Provide the (X, Y) coordinate of the cell's center where the given text is located.  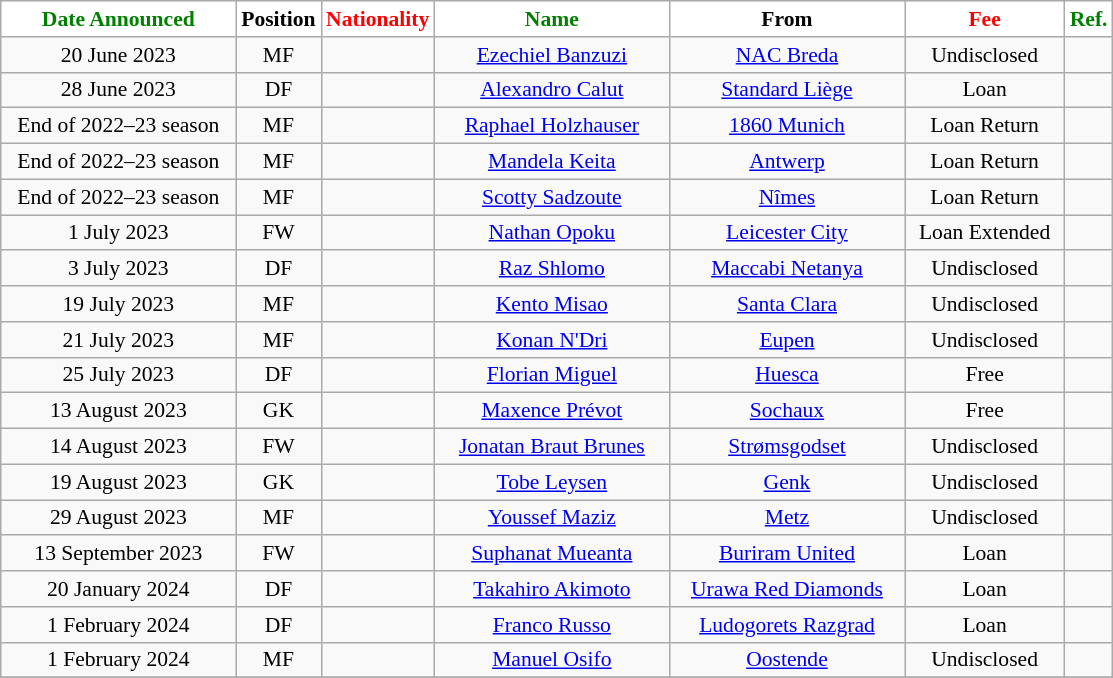
Suphanat Mueanta (552, 554)
Sochaux (786, 411)
Ref. (1089, 19)
19 August 2023 (118, 482)
Name (552, 19)
1 July 2023 (118, 233)
13 September 2023 (118, 554)
Maccabi Netanya (786, 269)
NAC Breda (786, 55)
Oostende (786, 660)
21 July 2023 (118, 340)
Position (278, 19)
Raphael Holzhauser (552, 126)
Nathan Opoku (552, 233)
20 June 2023 (118, 55)
Nationality (378, 19)
Genk (786, 482)
19 July 2023 (118, 304)
Maxence Prévot (552, 411)
Mandela Keita (552, 162)
From (786, 19)
Manuel Osifo (552, 660)
Standard Liège (786, 90)
Eupen (786, 340)
Leicester City (786, 233)
Fee (985, 19)
Urawa Red Diamonds (786, 589)
Strømsgodset (786, 447)
Buriram United (786, 554)
Antwerp (786, 162)
13 August 2023 (118, 411)
25 July 2023 (118, 375)
Tobe Leysen (552, 482)
Takahiro Akimoto (552, 589)
Youssef Maziz (552, 518)
Konan N'Dri (552, 340)
28 June 2023 (118, 90)
Nîmes (786, 197)
29 August 2023 (118, 518)
Loan Extended (985, 233)
Date Announced (118, 19)
Alexandro Calut (552, 90)
Scotty Sadzoute (552, 197)
Metz (786, 518)
14 August 2023 (118, 447)
Franco Russo (552, 625)
Jonatan Braut Brunes (552, 447)
Raz Shlomo (552, 269)
1860 Munich (786, 126)
3 July 2023 (118, 269)
Kento Misao (552, 304)
Ezechiel Banzuzi (552, 55)
Ludogorets Razgrad (786, 625)
20 January 2024 (118, 589)
Santa Clara (786, 304)
Huesca (786, 375)
Florian Miguel (552, 375)
